Identify which cell holds the provided text, then report its (x, y) central coordinate. 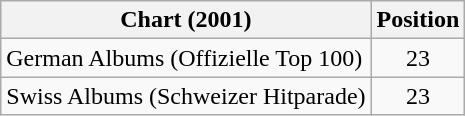
Position (418, 20)
German Albums (Offizielle Top 100) (186, 58)
Chart (2001) (186, 20)
Swiss Albums (Schweizer Hitparade) (186, 96)
